Provide the (x, y) coordinate of the cell's center where the given text is located.  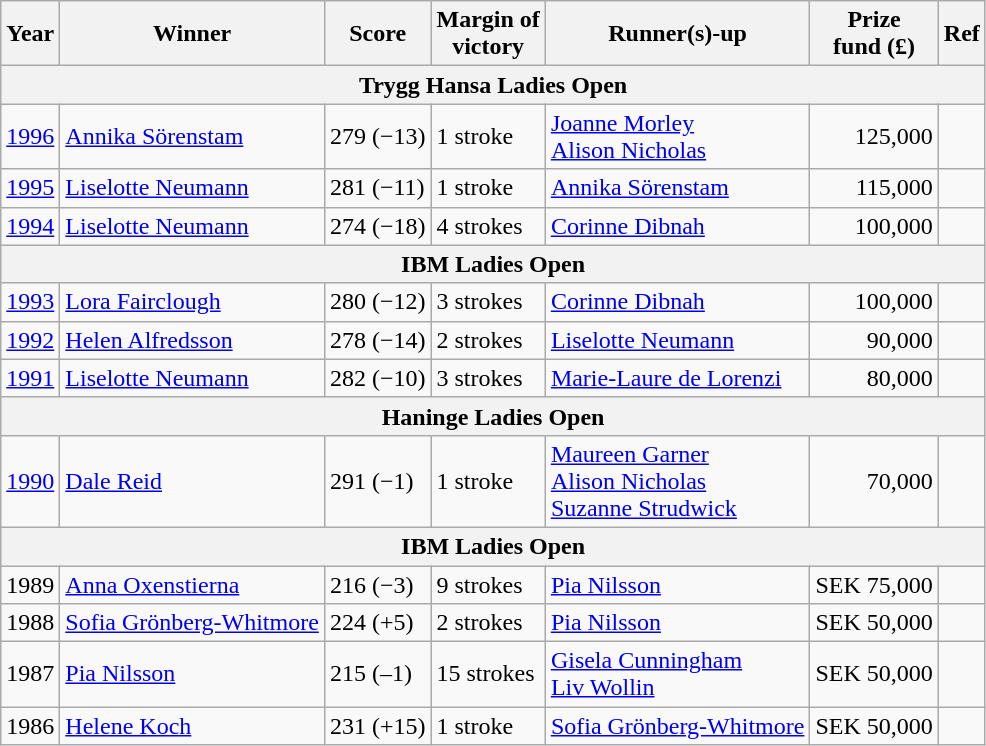
Runner(s)-up (678, 34)
Score (378, 34)
1995 (30, 188)
1986 (30, 726)
215 (–1) (378, 674)
115,000 (874, 188)
Anna Oxenstierna (192, 585)
Ref (962, 34)
Joanne Morley Alison Nicholas (678, 136)
Year (30, 34)
Helen Alfredsson (192, 340)
15 strokes (488, 674)
SEK 75,000 (874, 585)
1994 (30, 226)
80,000 (874, 378)
291 (−1) (378, 481)
Margin ofvictory (488, 34)
278 (−14) (378, 340)
Dale Reid (192, 481)
274 (−18) (378, 226)
1989 (30, 585)
1987 (30, 674)
216 (−3) (378, 585)
1988 (30, 623)
Winner (192, 34)
282 (−10) (378, 378)
224 (+5) (378, 623)
125,000 (874, 136)
Lora Fairclough (192, 302)
Prizefund (£) (874, 34)
70,000 (874, 481)
1996 (30, 136)
Gisela Cunningham Liv Wollin (678, 674)
280 (−12) (378, 302)
Trygg Hansa Ladies Open (494, 85)
Haninge Ladies Open (494, 416)
Maureen Garner Alison Nicholas Suzanne Strudwick (678, 481)
279 (−13) (378, 136)
1993 (30, 302)
1992 (30, 340)
231 (+15) (378, 726)
1990 (30, 481)
Helene Koch (192, 726)
90,000 (874, 340)
1991 (30, 378)
Marie-Laure de Lorenzi (678, 378)
9 strokes (488, 585)
281 (−11) (378, 188)
4 strokes (488, 226)
